Detect which cell encompasses the target text, then output its (X, Y) center coordinate. 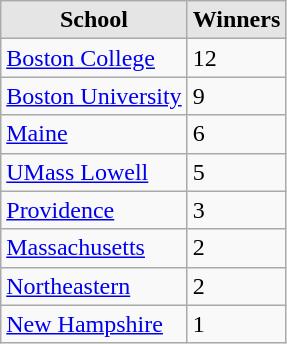
Boston College (94, 58)
School (94, 20)
Maine (94, 134)
1 (236, 324)
5 (236, 172)
9 (236, 96)
3 (236, 210)
Boston University (94, 96)
Providence (94, 210)
Massachusetts (94, 248)
12 (236, 58)
Northeastern (94, 286)
UMass Lowell (94, 172)
6 (236, 134)
Winners (236, 20)
New Hampshire (94, 324)
